Locate the cell with the specified text and output its (x, y) center coordinate. 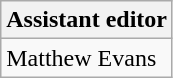
Matthew Evans (87, 58)
Assistant editor (87, 20)
